Scan for the cell matching the given text and deliver its [X, Y] coordinate at center. 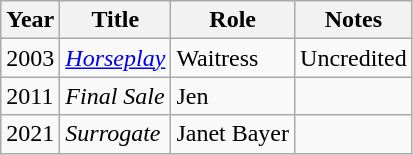
Notes [354, 20]
Jen [233, 96]
Horseplay [116, 58]
2021 [30, 134]
2003 [30, 58]
Final Sale [116, 96]
Uncredited [354, 58]
Title [116, 20]
Janet Bayer [233, 134]
Year [30, 20]
Waitress [233, 58]
2011 [30, 96]
Role [233, 20]
Surrogate [116, 134]
